Output the [X, Y] coordinate of the center of the cell containing the given text.  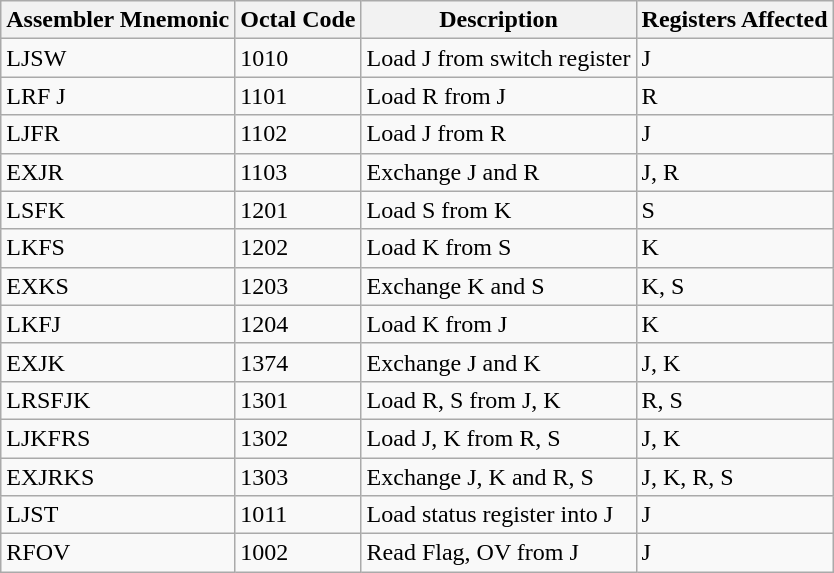
J, R [734, 172]
1011 [298, 515]
Exchange K and S [498, 286]
LKFJ [118, 324]
Load J from switch register [498, 58]
1203 [298, 286]
EXKS [118, 286]
Exchange J and R [498, 172]
LRSFJK [118, 400]
1374 [298, 362]
1002 [298, 553]
R [734, 96]
Octal Code [298, 20]
1302 [298, 438]
1103 [298, 172]
1201 [298, 210]
EXJRKS [118, 477]
Load S from K [498, 210]
K, S [734, 286]
J, K, R, S [734, 477]
Load K from S [498, 248]
1101 [298, 96]
1303 [298, 477]
Load R, S from J, K [498, 400]
Read Flag, OV from J [498, 553]
EXJR [118, 172]
1204 [298, 324]
LKFS [118, 248]
EXJK [118, 362]
Exchange J, K and R, S [498, 477]
Load status register into J [498, 515]
LJSW [118, 58]
Load R from J [498, 96]
Load J, K from R, S [498, 438]
1202 [298, 248]
LJFR [118, 134]
Assembler Mnemonic [118, 20]
1102 [298, 134]
Registers Affected [734, 20]
Load J from R [498, 134]
S [734, 210]
1010 [298, 58]
LSFK [118, 210]
LJKFRS [118, 438]
Description [498, 20]
1301 [298, 400]
LJST [118, 515]
R, S [734, 400]
RFOV [118, 553]
LRF J [118, 96]
Exchange J and K [498, 362]
Load K from J [498, 324]
